Pinpoint the cell where the given text exists, returning its [x, y] midpoint coordinate. 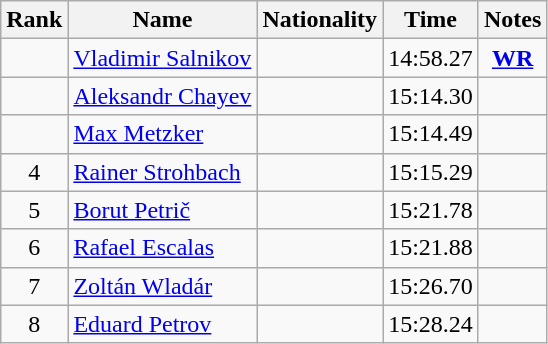
15:14.49 [431, 134]
15:15.29 [431, 172]
Borut Petrič [162, 210]
Max Metzker [162, 134]
Name [162, 20]
Vladimir Salnikov [162, 58]
Nationality [320, 20]
14:58.27 [431, 58]
Time [431, 20]
Rank [34, 20]
7 [34, 286]
Zoltán Wladár [162, 286]
Aleksandr Chayev [162, 96]
15:14.30 [431, 96]
Eduard Petrov [162, 324]
8 [34, 324]
15:28.24 [431, 324]
5 [34, 210]
Notes [512, 20]
15:21.88 [431, 248]
4 [34, 172]
15:21.78 [431, 210]
6 [34, 248]
15:26.70 [431, 286]
WR [512, 58]
Rafael Escalas [162, 248]
Rainer Strohbach [162, 172]
